Scan for the cell matching the given text and deliver its [x, y] coordinate at center. 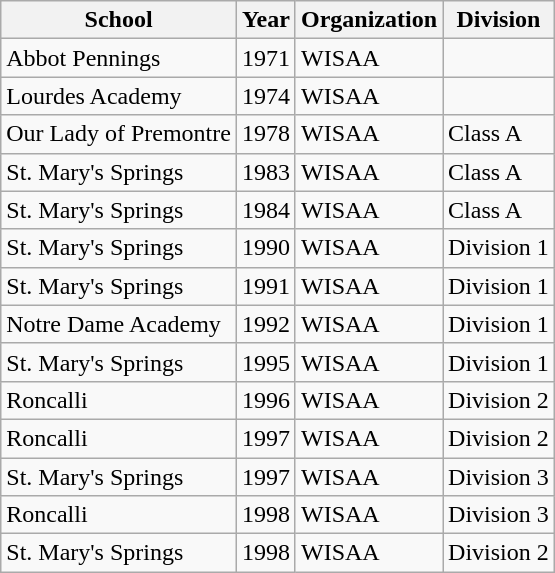
Our Lady of Premontre [119, 134]
1978 [266, 134]
1971 [266, 58]
Lourdes Academy [119, 96]
Notre Dame Academy [119, 324]
1996 [266, 400]
Division [499, 20]
Year [266, 20]
1983 [266, 172]
1995 [266, 362]
Organization [368, 20]
1992 [266, 324]
1991 [266, 286]
1990 [266, 248]
Abbot Pennings [119, 58]
School [119, 20]
1974 [266, 96]
1984 [266, 210]
